Capture the cell that displays the provided text and extract its (X, Y) central coordinate. 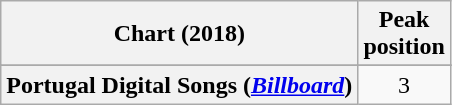
Peak position (404, 34)
Portugal Digital Songs (Billboard) (180, 85)
3 (404, 85)
Chart (2018) (180, 34)
